Scan for the cell matching the given text and deliver its [X, Y] coordinate at center. 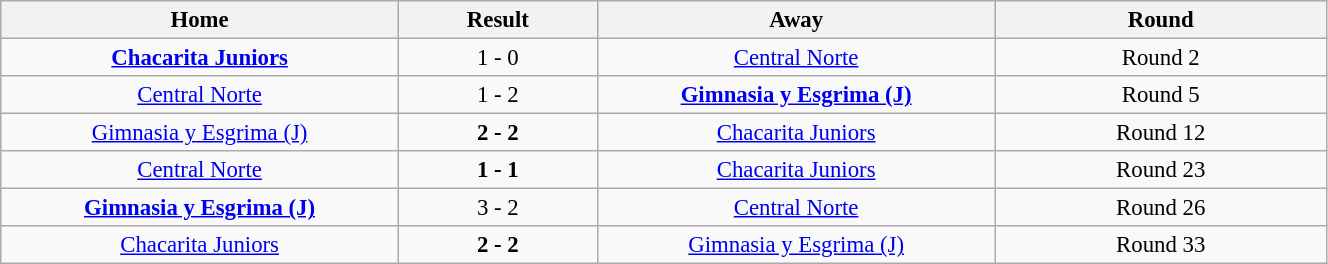
Round 2 [1160, 58]
Result [498, 20]
Round [1160, 20]
Round 5 [1160, 95]
1 - 0 [498, 58]
1 - 1 [498, 170]
Home [200, 20]
Round 12 [1160, 133]
1 - 2 [498, 95]
Round 23 [1160, 170]
Away [796, 20]
3 - 2 [498, 208]
Round 33 [1160, 245]
Round 26 [1160, 208]
